For the text-containing cell, return its midpoint in [x, y] coordinate format. 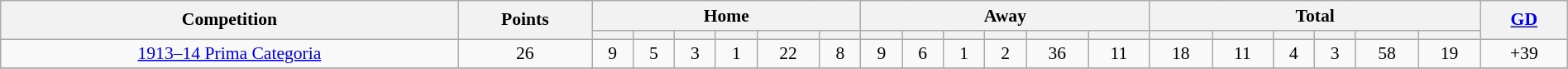
+39 [1523, 53]
19 [1450, 53]
18 [1181, 53]
36 [1058, 53]
6 [923, 53]
Total [1315, 16]
22 [788, 53]
4 [1293, 53]
8 [840, 53]
Points [525, 20]
Away [1006, 16]
58 [1387, 53]
Home [726, 16]
5 [654, 53]
26 [525, 53]
GD [1523, 20]
2 [1006, 53]
1913–14 Prima Categoria [230, 53]
Competition [230, 20]
